Detect which cell encompasses the target text, then output its [X, Y] center coordinate. 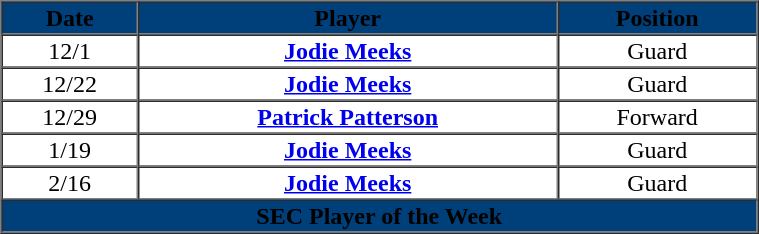
12/22 [70, 84]
Patrick Patterson [348, 116]
12/1 [70, 50]
Date [70, 18]
12/29 [70, 116]
Position [656, 18]
2/16 [70, 182]
SEC Player of the Week [380, 216]
1/19 [70, 150]
Forward [656, 116]
Player [348, 18]
